Capture the cell that displays the provided text and extract its (X, Y) central coordinate. 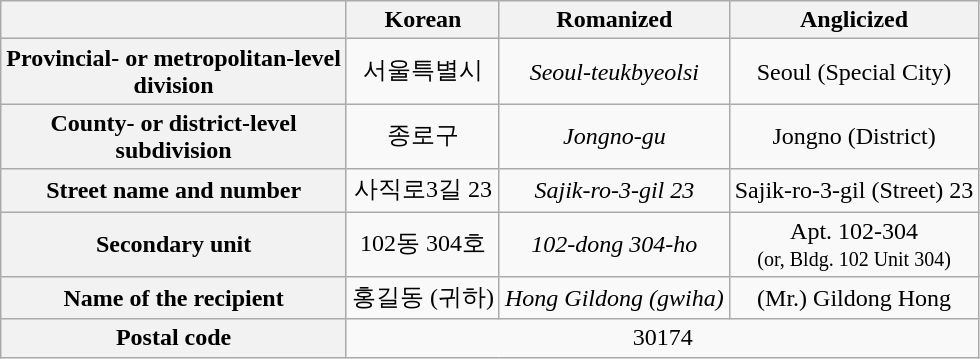
사직로3길 23 (422, 190)
서울특별시 (422, 72)
Apt. 102-304(or, Bldg. 102 Unit 304) (854, 244)
Jongno-gu (614, 136)
Postal code (174, 338)
County- or district-level subdivision (174, 136)
(Mr.) Gildong Hong (854, 298)
30174 (662, 338)
Provincial- or metropolitan-level division (174, 72)
Sajik-ro-3-gil 23 (614, 190)
102동 304호 (422, 244)
102-dong 304-ho (614, 244)
Name of the recipient (174, 298)
Street name and number (174, 190)
홍길동 (귀하) (422, 298)
Jongno (District) (854, 136)
Korean (422, 20)
Secondary unit (174, 244)
Seoul (Special City) (854, 72)
종로구 (422, 136)
Romanized (614, 20)
Sajik-ro-3-gil (Street) 23 (854, 190)
Hong Gildong (gwiha) (614, 298)
Seoul-teukbyeolsi (614, 72)
Anglicized (854, 20)
